For the text-containing cell, return its midpoint in [x, y] coordinate format. 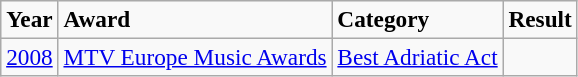
Best Adriatic Act [418, 57]
MTV Europe Music Awards [195, 57]
Category [418, 19]
2008 [30, 57]
Year [30, 19]
Award [195, 19]
Result [540, 19]
